Scan for the cell matching the given text and deliver its [X, Y] coordinate at center. 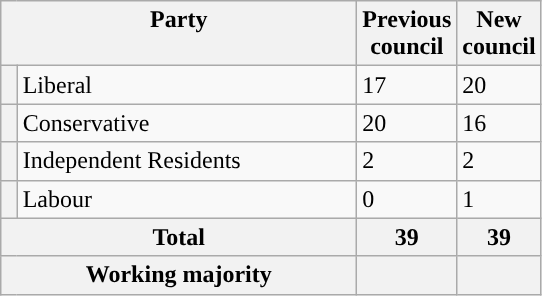
Labour [187, 199]
Previous council [407, 34]
16 [499, 123]
1 [499, 199]
17 [407, 85]
New council [499, 34]
Working majority [179, 275]
Total [179, 237]
Party [179, 34]
Conservative [187, 123]
0 [407, 199]
Independent Residents [187, 161]
Liberal [187, 85]
